Detect which cell encompasses the target text, then output its [x, y] center coordinate. 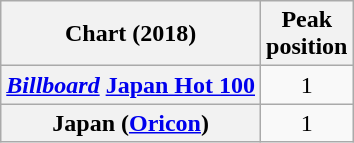
Japan (Oricon) [131, 123]
Peakposition [307, 34]
Billboard Japan Hot 100 [131, 85]
Chart (2018) [131, 34]
